Capture the cell that displays the provided text and extract its (x, y) central coordinate. 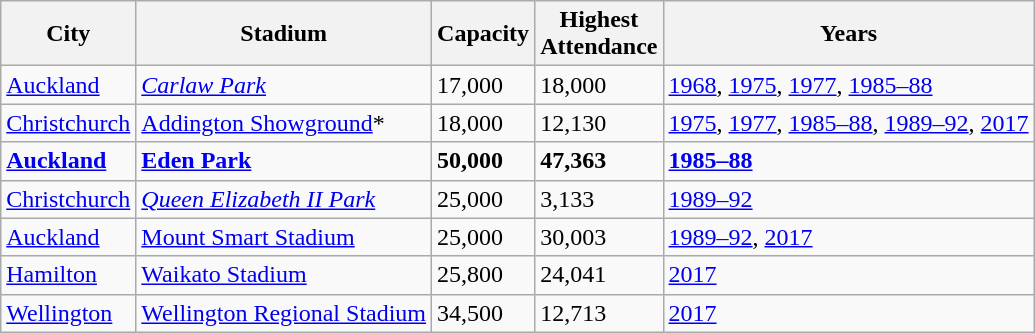
Capacity (484, 34)
34,500 (484, 313)
25,800 (484, 275)
Wellington Regional Stadium (284, 313)
Hamilton (68, 275)
12,713 (599, 313)
Addington Showground* (284, 123)
Waikato Stadium (284, 275)
HighestAttendance (599, 34)
30,003 (599, 237)
12,130 (599, 123)
47,363 (599, 161)
City (68, 34)
1989–92, 2017 (848, 237)
Mount Smart Stadium (284, 237)
Eden Park (284, 161)
Stadium (284, 34)
1989–92 (848, 199)
17,000 (484, 85)
1968, 1975, 1977, 1985–88 (848, 85)
Queen Elizabeth II Park (284, 199)
1985–88 (848, 161)
Carlaw Park (284, 85)
Wellington (68, 313)
1975, 1977, 1985–88, 1989–92, 2017 (848, 123)
3,133 (599, 199)
Years (848, 34)
24,041 (599, 275)
50,000 (484, 161)
